Return the (x, y) coordinate for the center point of the cell that contains the specified text.  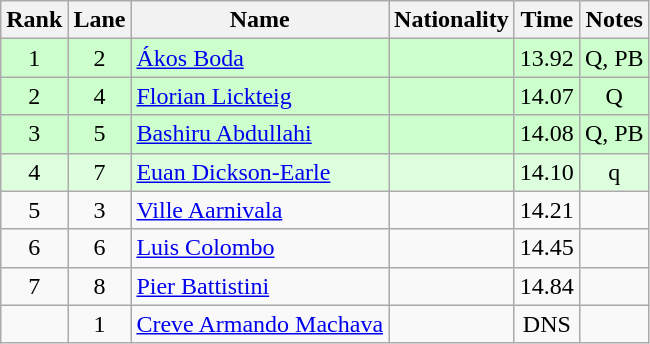
Creve Armando Machava (260, 324)
Nationality (452, 20)
14.84 (546, 286)
Q (614, 96)
14.45 (546, 248)
Rank (34, 20)
q (614, 172)
Euan Dickson-Earle (260, 172)
14.21 (546, 210)
DNS (546, 324)
Lane (100, 20)
Notes (614, 20)
8 (100, 286)
Florian Lickteig (260, 96)
14.10 (546, 172)
13.92 (546, 58)
Luis Colombo (260, 248)
Ville Aarnivala (260, 210)
14.07 (546, 96)
14.08 (546, 134)
Bashiru Abdullahi (260, 134)
Pier Battistini (260, 286)
Time (546, 20)
Name (260, 20)
Ákos Boda (260, 58)
